Search for the cell housing the specified text and yield its [X, Y] center coordinate. 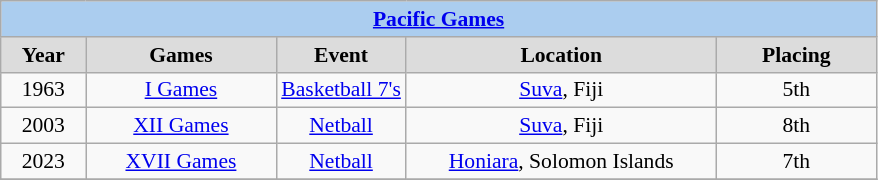
7th [796, 162]
Games [181, 55]
Pacific Games [439, 19]
Honiara, Solomon Islands [561, 162]
Basketball 7's [341, 90]
Event [341, 55]
1963 [44, 90]
5th [796, 90]
Year [44, 55]
I Games [181, 90]
2003 [44, 126]
2023 [44, 162]
8th [796, 126]
Location [561, 55]
XVII Games [181, 162]
XII Games [181, 126]
Placing [796, 55]
